Find where the given text appears and provide that cell's center as (X, Y) coordinate. 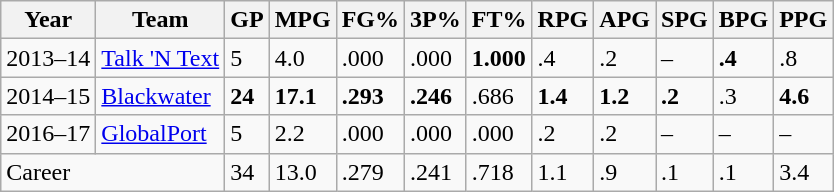
2013–14 (48, 58)
17.1 (302, 96)
.718 (499, 172)
SPG (685, 20)
Talk 'N Text (160, 58)
GP (247, 20)
34 (247, 172)
MPG (302, 20)
1.2 (625, 96)
.686 (499, 96)
.246 (436, 96)
APG (625, 20)
FG% (370, 20)
Year (48, 20)
PPG (804, 20)
.241 (436, 172)
Blackwater (160, 96)
.9 (625, 172)
RPG (563, 20)
.3 (743, 96)
.279 (370, 172)
.293 (370, 96)
Career (113, 172)
1.1 (563, 172)
Team (160, 20)
2.2 (302, 134)
1.000 (499, 58)
BPG (743, 20)
FT% (499, 20)
3.4 (804, 172)
24 (247, 96)
.8 (804, 58)
2016–17 (48, 134)
1.4 (563, 96)
4.6 (804, 96)
3P% (436, 20)
4.0 (302, 58)
2014–15 (48, 96)
13.0 (302, 172)
GlobalPort (160, 134)
